Pinpoint the cell where the given text exists, returning its [x, y] midpoint coordinate. 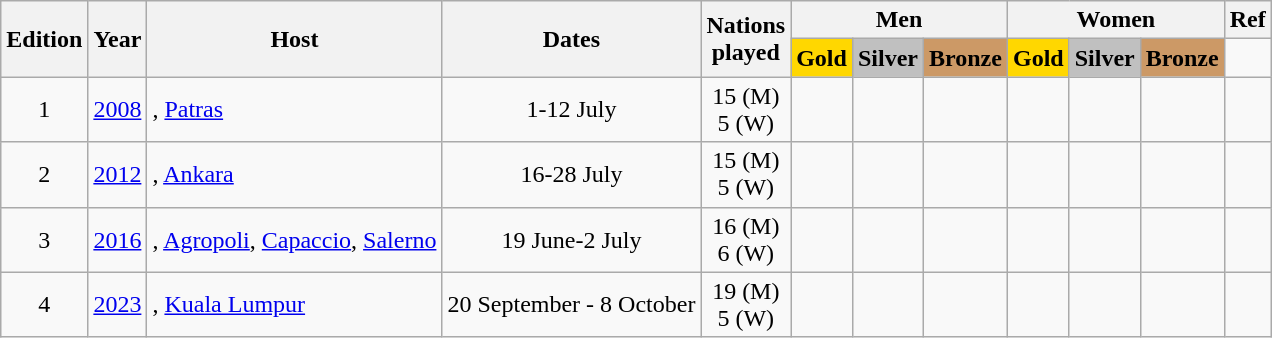
3 [44, 240]
16-28 July [572, 174]
, Patras [294, 110]
1-12 July [572, 110]
Women [1116, 20]
16 (M)6 (W) [746, 240]
2016 [118, 240]
, Ankara [294, 174]
4 [44, 304]
Edition [44, 39]
2 [44, 174]
20 September - 8 October [572, 304]
, Kuala Lumpur [294, 304]
Year [118, 39]
Dates [572, 39]
1 [44, 110]
2023 [118, 304]
2008 [118, 110]
19 June-2 July [572, 240]
2012 [118, 174]
Men [900, 20]
, Agropoli, Capaccio, Salerno [294, 240]
19 (M)5 (W) [746, 304]
Host [294, 39]
Nationsplayed [746, 39]
Ref [1248, 20]
